Capture the cell that displays the provided text and extract its [X, Y] central coordinate. 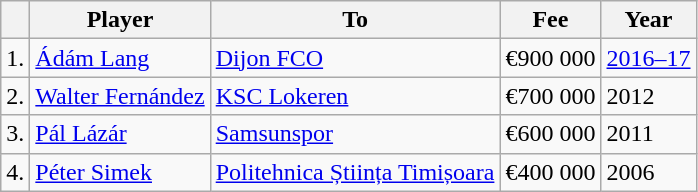
2011 [648, 134]
€900 000 [550, 58]
1. [16, 58]
To [355, 20]
Pál Lázár [120, 134]
Dijon FCO [355, 58]
Year [648, 20]
4. [16, 172]
Politehnica Știința Timișoara [355, 172]
Walter Fernández [120, 96]
3. [16, 134]
Fee [550, 20]
€700 000 [550, 96]
Ádám Lang [120, 58]
€600 000 [550, 134]
Samsunspor [355, 134]
Player [120, 20]
2016–17 [648, 58]
KSC Lokeren [355, 96]
€400 000 [550, 172]
Péter Simek [120, 172]
2012 [648, 96]
2. [16, 96]
2006 [648, 172]
